Return (x, y) of the center of cell containing provided text 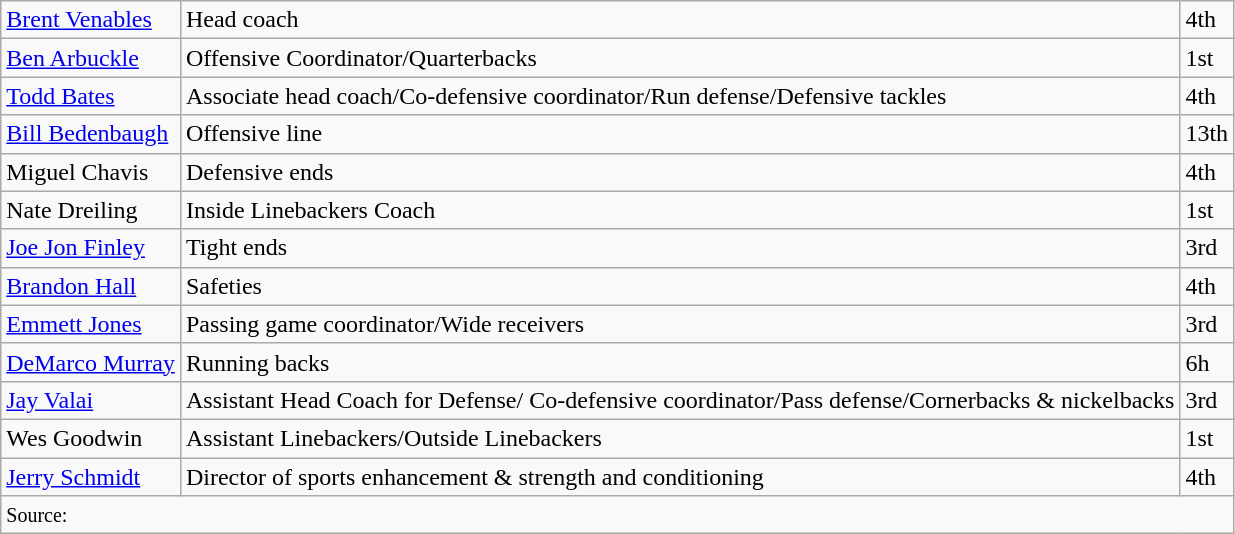
13th (1207, 134)
Nate Dreiling (91, 210)
Jay Valai (91, 400)
Tight ends (680, 248)
Emmett Jones (91, 324)
Defensive ends (680, 172)
Ben Arbuckle (91, 58)
DeMarco Murray (91, 362)
Offensive line (680, 134)
Source: (618, 515)
Associate head coach/Co-defensive coordinator/Run defense/Defensive tackles (680, 96)
Assistant Linebackers/Outside Linebackers (680, 438)
Todd Bates (91, 96)
Safeties (680, 286)
Bill Bedenbaugh (91, 134)
6h (1207, 362)
Passing game coordinator/Wide receivers (680, 324)
Running backs (680, 362)
Inside Linebackers Coach (680, 210)
Joe Jon Finley (91, 248)
Assistant Head Coach for Defense/ Co-defensive coordinator/Pass defense/Cornerbacks & nickelbacks (680, 400)
Brandon Hall (91, 286)
Director of sports enhancement & strength and conditioning (680, 477)
Offensive Coordinator/Quarterbacks (680, 58)
Miguel Chavis (91, 172)
Brent Venables (91, 20)
Head coach (680, 20)
Jerry Schmidt (91, 477)
Wes Goodwin (91, 438)
